Identify which cell holds the provided text, then report its (X, Y) central coordinate. 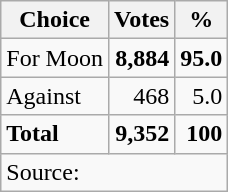
9,352 (141, 134)
Against (55, 96)
468 (141, 96)
95.0 (202, 58)
100 (202, 134)
For Moon (55, 58)
8,884 (141, 58)
Total (55, 134)
Votes (141, 20)
5.0 (202, 96)
% (202, 20)
Choice (55, 20)
Source: (114, 172)
